Detect which cell encompasses the target text, then output its (X, Y) center coordinate. 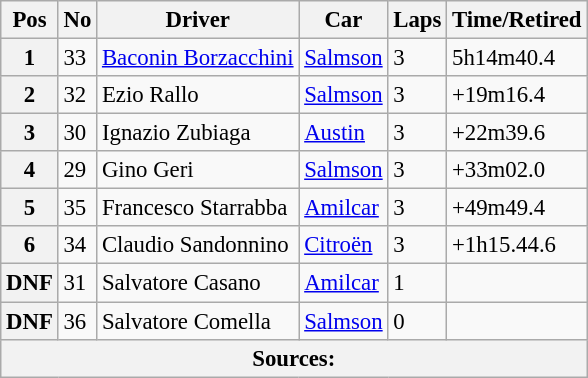
34 (77, 245)
31 (77, 283)
Laps (418, 20)
29 (77, 170)
5h14m40.4 (517, 58)
+49m49.4 (517, 208)
Baconin Borzacchini (198, 58)
Sources: (294, 358)
Car (344, 20)
Driver (198, 20)
36 (77, 321)
Salvatore Casano (198, 283)
30 (77, 133)
Claudio Sandonnino (198, 245)
Francesco Starrabba (198, 208)
Gino Geri (198, 170)
33 (77, 58)
Pos (30, 20)
Ignazio Zubiaga (198, 133)
35 (77, 208)
Citroën (344, 245)
+19m16.4 (517, 95)
5 (30, 208)
0 (418, 321)
+33m02.0 (517, 170)
6 (30, 245)
4 (30, 170)
Austin (344, 133)
2 (30, 95)
+22m39.6 (517, 133)
Time/Retired (517, 20)
Salvatore Comella (198, 321)
Ezio Rallo (198, 95)
No (77, 20)
+1h15.44.6 (517, 245)
32 (77, 95)
